Search for the cell housing the specified text and yield its [X, Y] center coordinate. 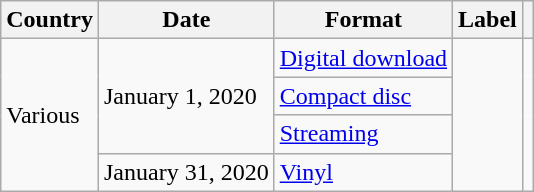
Vinyl [363, 172]
Format [363, 20]
Various [50, 115]
Compact disc [363, 96]
Label [488, 20]
Streaming [363, 134]
Date [186, 20]
Digital download [363, 58]
Country [50, 20]
January 31, 2020 [186, 172]
January 1, 2020 [186, 96]
